For the text-containing cell, return its midpoint in [X, Y] coordinate format. 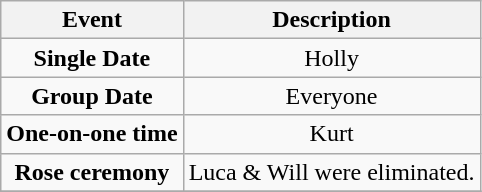
Group Date [92, 96]
Rose ceremony [92, 172]
Description [332, 20]
Everyone [332, 96]
Kurt [332, 134]
Single Date [92, 58]
One-on-one time [92, 134]
Luca & Will were eliminated. [332, 172]
Event [92, 20]
Holly [332, 58]
